Return the (X, Y) coordinate for the center point of the cell that contains the specified text.  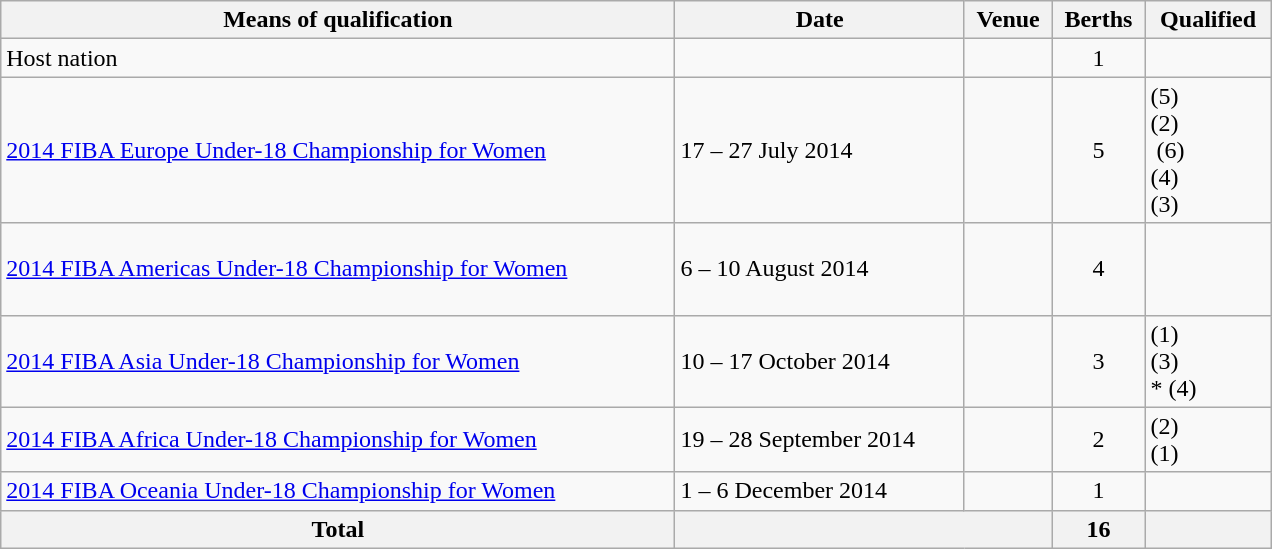
2014 FIBA Asia Under-18 Championship for Women (338, 361)
(2) (1) (1208, 440)
Venue (1008, 20)
(1) (3)* (4) (1208, 361)
3 (1098, 361)
2014 FIBA Americas Under-18 Championship for Women (338, 269)
2014 FIBA Africa Under-18 Championship for Women (338, 440)
4 (1098, 269)
2 (1098, 440)
Qualified (1208, 20)
5 (1098, 150)
Date (820, 20)
6 – 10 August 2014 (820, 269)
17 – 27 July 2014 (820, 150)
Means of qualification (338, 20)
10 – 17 October 2014 (820, 361)
Total (338, 529)
Host nation (338, 58)
2014 FIBA Europe Under-18 Championship for Women (338, 150)
16 (1098, 529)
2014 FIBA Oceania Under-18 Championship for Women (338, 491)
19 – 28 September 2014 (820, 440)
1 – 6 December 2014 (820, 491)
(5) (2) (6) (4) (3) (1208, 150)
Berths (1098, 20)
